Determine the [x, y] coordinate at the center of the cell enclosing the given text.  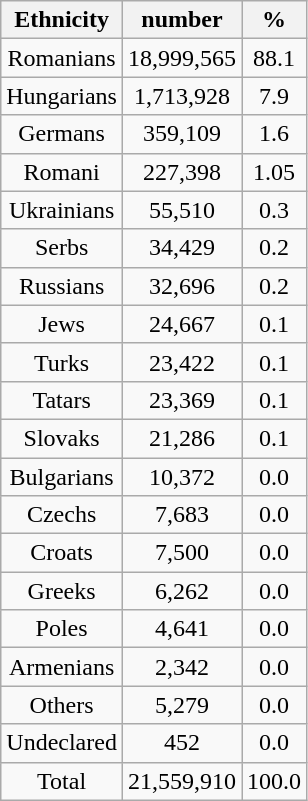
Romanians [62, 58]
452 [182, 743]
Czechs [62, 515]
2,342 [182, 667]
Others [62, 705]
Jews [62, 324]
Russians [62, 286]
Total [62, 781]
7,683 [182, 515]
% [274, 20]
23,369 [182, 400]
4,641 [182, 629]
Hungarians [62, 96]
Armenians [62, 667]
number [182, 20]
24,667 [182, 324]
34,429 [182, 248]
7.9 [274, 96]
Tatars [62, 400]
Turks [62, 362]
0.3 [274, 210]
21,559,910 [182, 781]
18,999,565 [182, 58]
100.0 [274, 781]
Croats [62, 553]
Bulgarians [62, 477]
Serbs [62, 248]
10,372 [182, 477]
88.1 [274, 58]
Undeclared [62, 743]
5,279 [182, 705]
Germans [62, 134]
Poles [62, 629]
227,398 [182, 172]
7,500 [182, 553]
Romani [62, 172]
Ukrainians [62, 210]
359,109 [182, 134]
1.05 [274, 172]
55,510 [182, 210]
21,286 [182, 438]
Ethnicity [62, 20]
1,713,928 [182, 96]
Greeks [62, 591]
1.6 [274, 134]
32,696 [182, 286]
23,422 [182, 362]
6,262 [182, 591]
Slovaks [62, 438]
